Capture the cell that displays the provided text and extract its [X, Y] central coordinate. 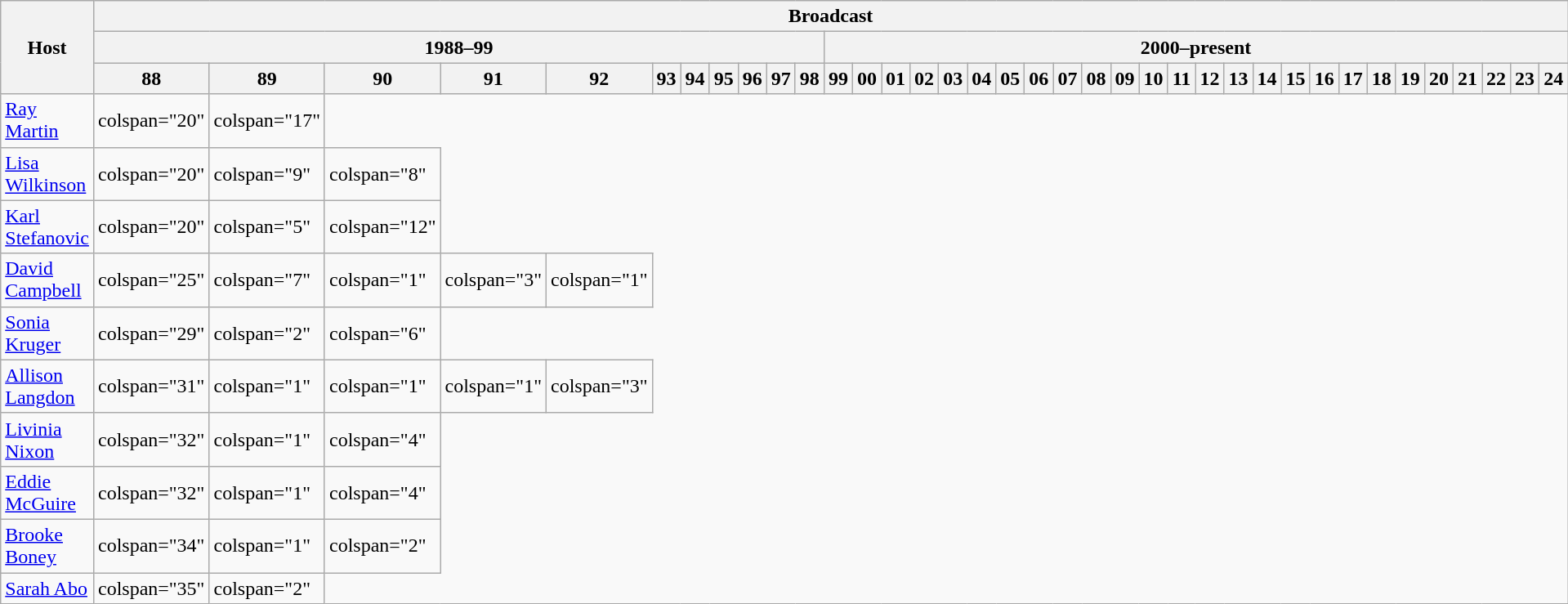
colspan="9" [267, 173]
10 [1154, 78]
colspan="12" [382, 227]
colspan="8" [382, 173]
08 [1097, 78]
99 [838, 78]
03 [953, 78]
00 [866, 78]
16 [1324, 78]
21 [1467, 78]
94 [695, 78]
Lisa Wilkinson [47, 173]
Ray Martin [47, 121]
colspan="35" [151, 588]
90 [382, 78]
97 [781, 78]
96 [752, 78]
Eddie McGuire [47, 492]
Brooke Boney [47, 546]
93 [667, 78]
1988–99 [458, 47]
18 [1381, 78]
Karl Stefanovic [47, 227]
22 [1497, 78]
Broadcast [830, 16]
20 [1438, 78]
02 [925, 78]
colspan="31" [151, 386]
Host [47, 47]
04 [982, 78]
07 [1067, 78]
Livinia Nixon [47, 440]
24 [1554, 78]
05 [1010, 78]
2000–present [1195, 47]
Sarah Abo [47, 588]
17 [1353, 78]
colspan="17" [267, 121]
92 [600, 78]
95 [724, 78]
91 [494, 78]
David Campbell [47, 280]
06 [1039, 78]
14 [1266, 78]
01 [896, 78]
colspan="29" [151, 333]
Sonia Kruger [47, 333]
11 [1182, 78]
colspan="6" [382, 333]
15 [1296, 78]
13 [1239, 78]
colspan="7" [267, 280]
Allison Langdon [47, 386]
98 [809, 78]
88 [151, 78]
colspan="25" [151, 280]
12 [1209, 78]
23 [1525, 78]
colspan="5" [267, 227]
09 [1124, 78]
19 [1410, 78]
89 [267, 78]
colspan="34" [151, 546]
